Scan for the cell matching the given text and deliver its (x, y) coordinate at center. 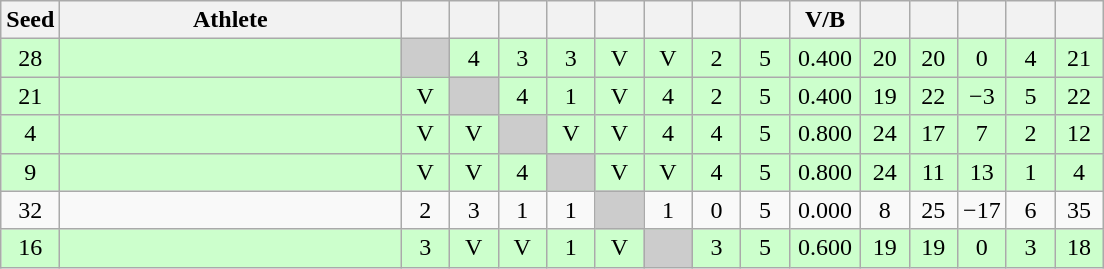
17 (934, 134)
11 (934, 172)
32 (30, 210)
6 (1030, 210)
18 (1080, 248)
Seed (30, 20)
35 (1080, 210)
0.600 (824, 248)
28 (30, 58)
Athlete (230, 20)
25 (934, 210)
−17 (982, 210)
9 (30, 172)
12 (1080, 134)
16 (30, 248)
V/B (824, 20)
7 (982, 134)
13 (982, 172)
0.000 (824, 210)
−3 (982, 96)
8 (884, 210)
